Pinpoint the cell where the given text exists, returning its (x, y) midpoint coordinate. 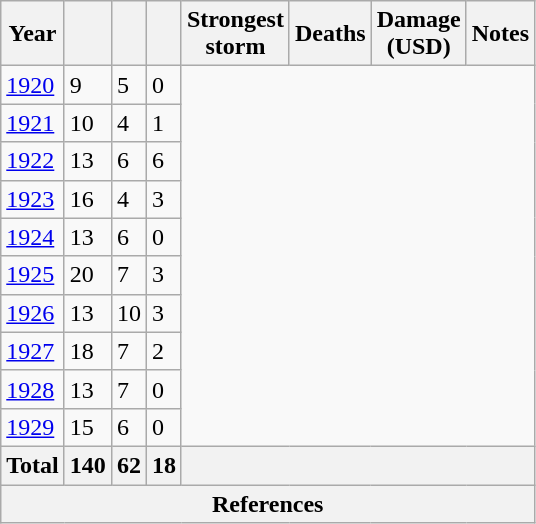
15 (88, 427)
5 (128, 85)
1927 (33, 351)
1926 (33, 313)
Total (33, 465)
20 (88, 275)
Deaths (330, 34)
1928 (33, 389)
Strongeststorm (235, 34)
1923 (33, 199)
Year (33, 34)
1929 (33, 427)
1925 (33, 275)
Damage(USD) (418, 34)
16 (88, 199)
Notes (500, 34)
1920 (33, 85)
1922 (33, 161)
2 (164, 351)
140 (88, 465)
9 (88, 85)
References (268, 503)
62 (128, 465)
1921 (33, 123)
1924 (33, 237)
1 (164, 123)
